Identify which cell holds the provided text, then report its [x, y] central coordinate. 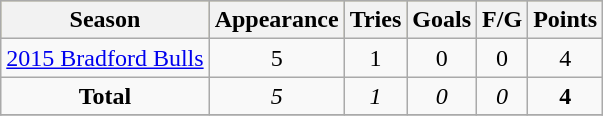
Tries [376, 20]
Total [105, 96]
Goals [442, 20]
Appearance [276, 20]
Season [105, 20]
2015 Bradford Bulls [105, 58]
F/G [502, 20]
Points [566, 20]
